Search for the cell housing the specified text and yield its (x, y) center coordinate. 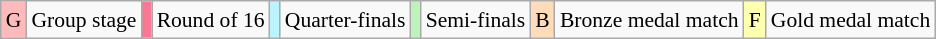
Semi-finals (476, 20)
Group stage (84, 20)
Quarter-finals (346, 20)
G (14, 20)
Gold medal match (851, 20)
B (542, 20)
Bronze medal match (650, 20)
F (755, 20)
Round of 16 (211, 20)
